Find where the given text appears and provide that cell's center as (X, Y) coordinate. 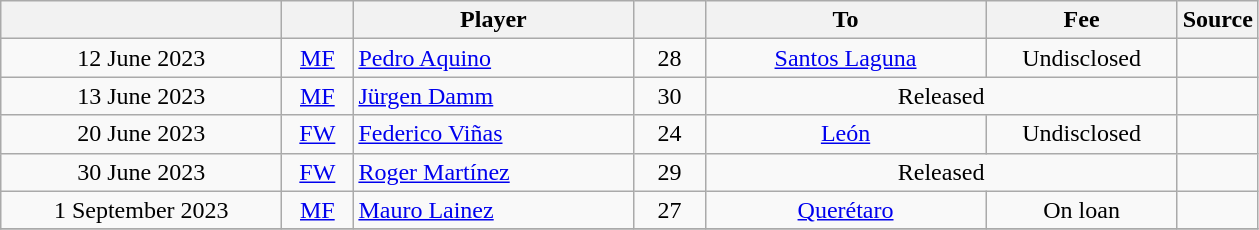
León (846, 134)
Roger Martínez (494, 172)
Source (1218, 20)
On loan (1082, 210)
Mauro Lainez (494, 210)
Querétaro (846, 210)
Player (494, 20)
24 (670, 134)
30 June 2023 (142, 172)
27 (670, 210)
29 (670, 172)
Pedro Aquino (494, 58)
1 September 2023 (142, 210)
30 (670, 96)
Jürgen Damm (494, 96)
13 June 2023 (142, 96)
Fee (1082, 20)
20 June 2023 (142, 134)
To (846, 20)
Santos Laguna (846, 58)
12 June 2023 (142, 58)
Federico Viñas (494, 134)
28 (670, 58)
